Capture the cell that displays the provided text and extract its [x, y] central coordinate. 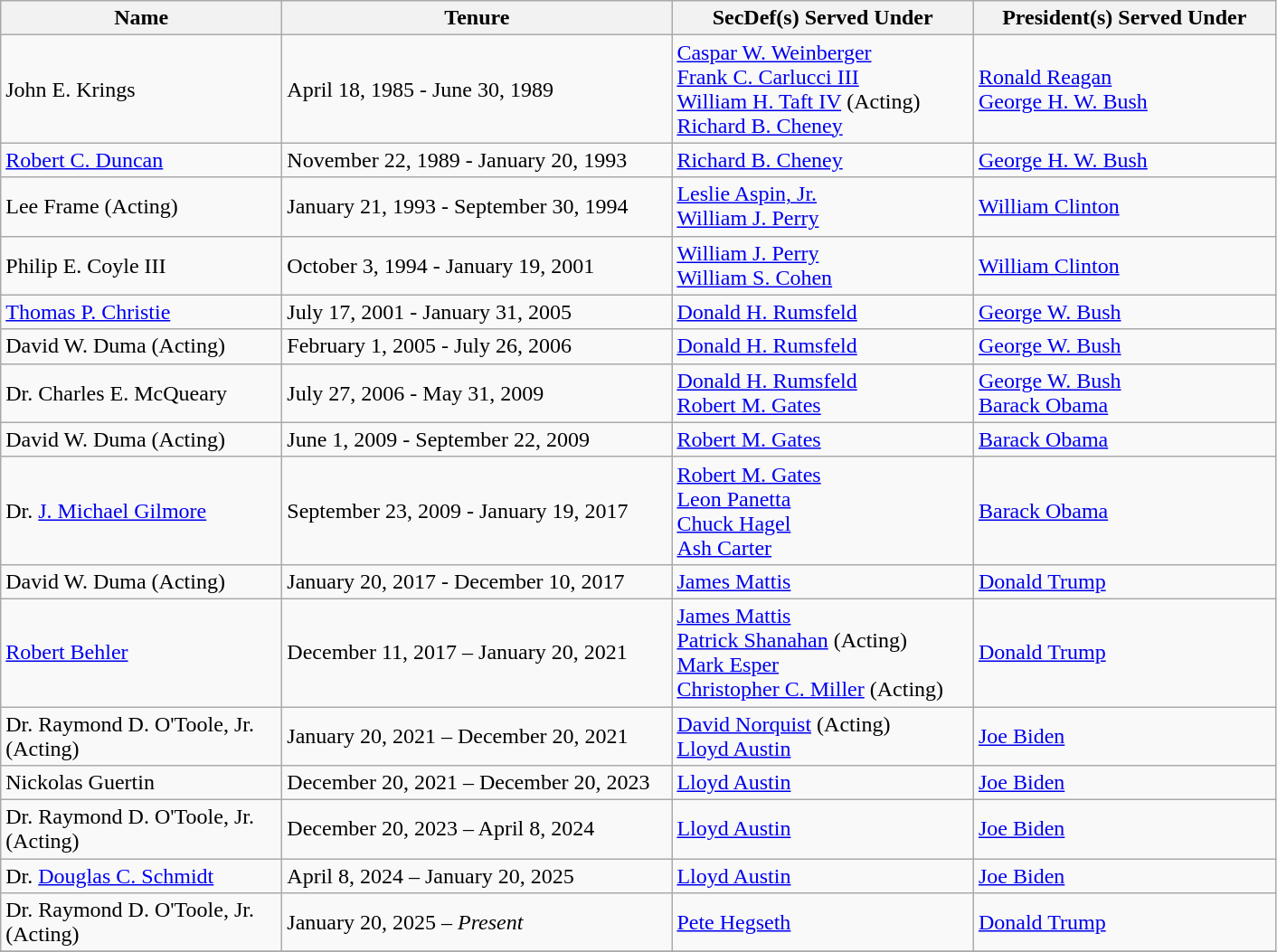
John E. Krings [141, 89]
Tenure [478, 18]
Dr. J. Michael Gilmore [141, 510]
February 1, 2005 - July 26, 2006 [478, 346]
Leslie Aspin, Jr. William J. Perry [823, 206]
James Mattis Patrick Shanahan (Acting) Mark Esper Christopher C. Miller (Acting) [823, 653]
Robert M. Gates [823, 439]
June 1, 2009 - September 22, 2009 [478, 439]
April 18, 1985 - June 30, 1989 [478, 89]
Robert M. Gates Leon Panetta Chuck Hagel Ash Carter [823, 510]
President(s) Served Under [1124, 18]
December 20, 2021 – December 20, 2023 [478, 783]
September 23, 2009 - January 19, 2017 [478, 510]
Name [141, 18]
James Mattis [823, 581]
Robert C. Duncan [141, 160]
January 20, 2017 - December 10, 2017 [478, 581]
April 8, 2024 – January 20, 2025 [478, 876]
Ronald Reagan George H. W. Bush [1124, 89]
Richard B. Cheney [823, 160]
December 11, 2017 – January 20, 2021 [478, 653]
November 22, 1989 - January 20, 1993 [478, 160]
William J. Perry William S. Cohen [823, 266]
Pete Hegseth [823, 922]
Caspar W. Weinberger Frank C. Carlucci III William H. Taft IV (Acting) Richard B. Cheney [823, 89]
December 20, 2023 – April 8, 2024 [478, 830]
Dr. Charles E. McQueary [141, 392]
Donald H. Rumsfeld Robert M. Gates [823, 392]
George H. W. Bush [1124, 160]
Philip E. Coyle III [141, 266]
SecDef(s) Served Under [823, 18]
January 21, 1993 - September 30, 1994 [478, 206]
Thomas P. Christie [141, 312]
Dr. Douglas C. Schmidt [141, 876]
July 17, 2001 - January 31, 2005 [478, 312]
October 3, 1994 - January 19, 2001 [478, 266]
July 27, 2006 - May 31, 2009 [478, 392]
Robert Behler [141, 653]
George W. Bush Barack Obama [1124, 392]
Nickolas Guertin [141, 783]
David Norquist (Acting)Lloyd Austin [823, 736]
January 20, 2021 – December 20, 2021 [478, 736]
January 20, 2025 – Present [478, 922]
Lee Frame (Acting) [141, 206]
